Return the (x, y) coordinate for the center point of the cell that contains the specified text.  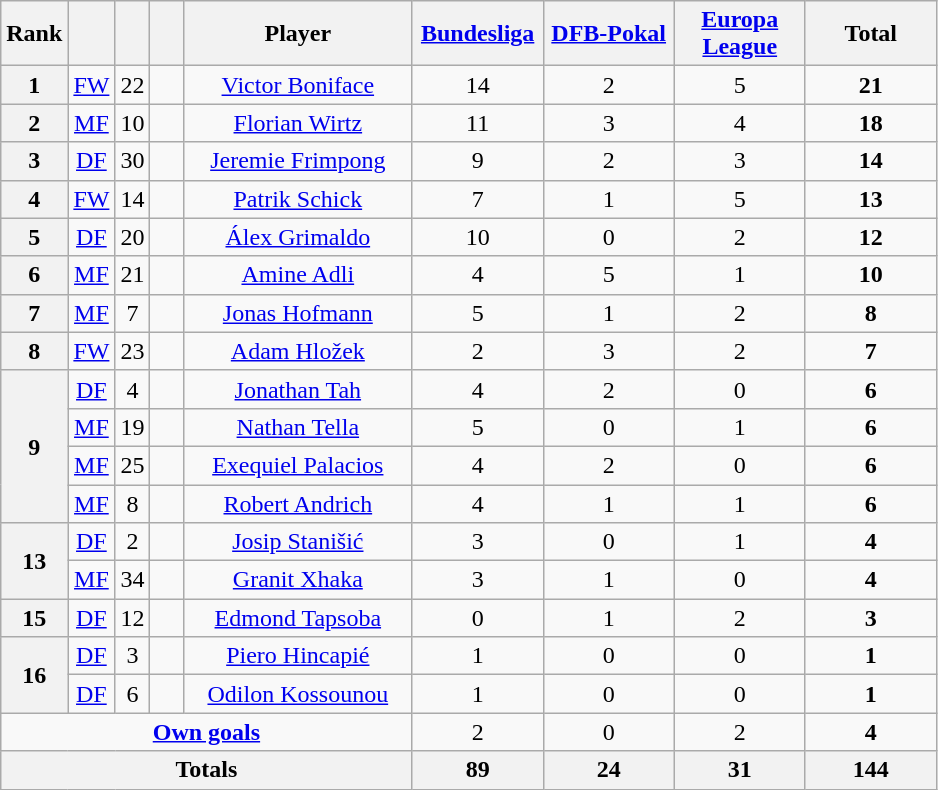
Player (298, 34)
Adam Hložek (298, 351)
144 (870, 770)
Nathan Tella (298, 427)
Rank (34, 34)
16 (34, 675)
Granit Xhaka (298, 580)
Odilon Kossounou (298, 694)
Totals (206, 770)
22 (132, 85)
Own goals (206, 732)
23 (132, 351)
24 (608, 770)
30 (132, 161)
34 (132, 580)
Álex Grimaldo (298, 237)
Total (870, 34)
Jeremie Frimpong (298, 161)
19 (132, 427)
Amine Adli (298, 275)
Europa League (740, 34)
31 (740, 770)
15 (34, 618)
11 (478, 123)
Robert Andrich (298, 503)
25 (132, 465)
20 (132, 237)
Bundesliga (478, 34)
18 (870, 123)
Patrik Schick (298, 199)
Edmond Tapsoba (298, 618)
Victor Boniface (298, 85)
DFB-Pokal (608, 34)
Jonas Hofmann (298, 313)
Jonathan Tah (298, 389)
Exequiel Palacios (298, 465)
Florian Wirtz (298, 123)
Josip Stanišić (298, 542)
Piero Hincapié (298, 656)
89 (478, 770)
